Detect which cell encompasses the target text, then output its [X, Y] center coordinate. 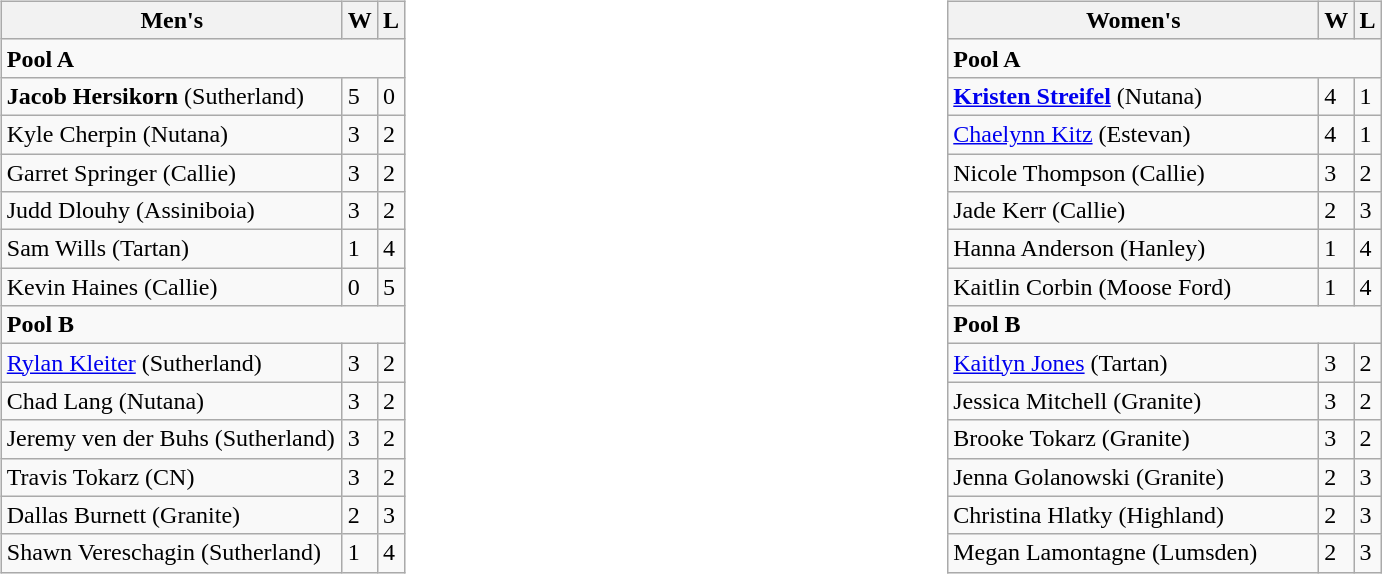
Megan Lamontagne (Lumsden) [1134, 553]
Kyle Cherpin (Nutana) [172, 134]
Hanna Anderson (Hanley) [1134, 249]
Judd Dlouhy (Assiniboia) [172, 211]
Jessica Mitchell (Granite) [1134, 401]
Travis Tokarz (CN) [172, 477]
Jeremy ven der Buhs (Sutherland) [172, 439]
Women's [1134, 20]
Nicole Thompson (Callie) [1134, 173]
Kaitlyn Jones (Tartan) [1134, 363]
Shawn Vereschagin (Sutherland) [172, 553]
Kevin Haines (Callie) [172, 287]
Kristen Streifel (Nutana) [1134, 96]
Chaelynn Kitz (Estevan) [1134, 134]
Brooke Tokarz (Granite) [1134, 439]
Jenna Golanowski (Granite) [1134, 477]
Christina Hlatky (Highland) [1134, 515]
Jacob Hersikorn (Sutherland) [172, 96]
Chad Lang (Nutana) [172, 401]
Sam Wills (Tartan) [172, 249]
Garret Springer (Callie) [172, 173]
Men's [172, 20]
Dallas Burnett (Granite) [172, 515]
Jade Kerr (Callie) [1134, 211]
Rylan Kleiter (Sutherland) [172, 363]
Kaitlin Corbin (Moose Ford) [1134, 287]
